Determine the (x, y) coordinate at the center of the cell enclosing the given text.  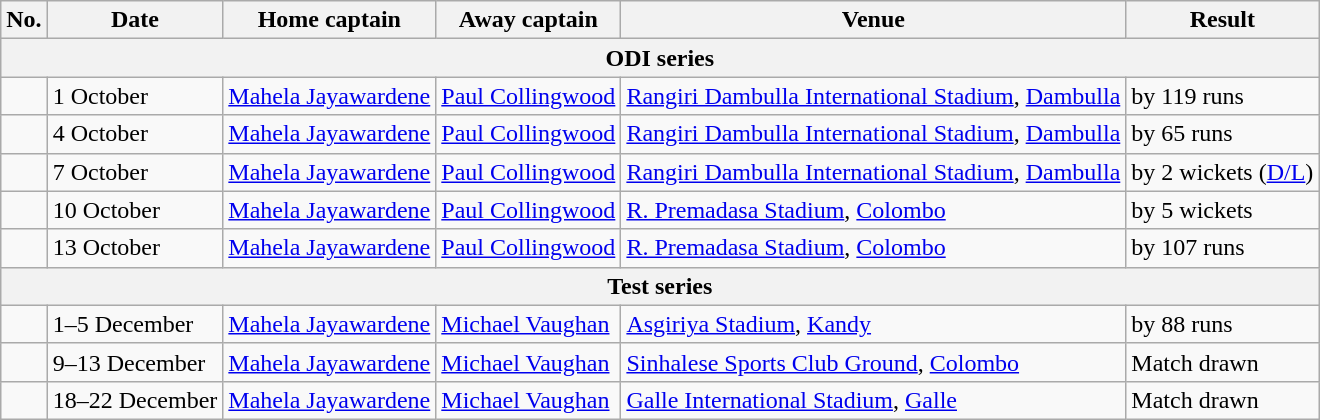
by 2 wickets (D/L) (1222, 172)
9–13 December (135, 362)
Galle International Stadium, Galle (874, 400)
7 October (135, 172)
1 October (135, 96)
ODI series (660, 58)
No. (24, 20)
Home captain (330, 20)
by 88 runs (1222, 324)
by 119 runs (1222, 96)
10 October (135, 210)
by 107 runs (1222, 248)
Sinhalese Sports Club Ground, Colombo (874, 362)
by 65 runs (1222, 134)
Test series (660, 286)
Asgiriya Stadium, Kandy (874, 324)
Date (135, 20)
13 October (135, 248)
18–22 December (135, 400)
by 5 wickets (1222, 210)
Result (1222, 20)
Venue (874, 20)
Away captain (528, 20)
4 October (135, 134)
1–5 December (135, 324)
